Output the [X, Y] coordinate of the center of the cell containing the given text.  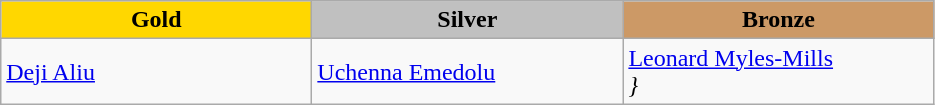
Gold [156, 20]
Uchenna Emedolu [468, 72]
Leonard Myles-Mills} [778, 72]
Silver [468, 20]
Deji Aliu [156, 72]
Bronze [778, 20]
